Return (x, y) of the center of cell containing provided text 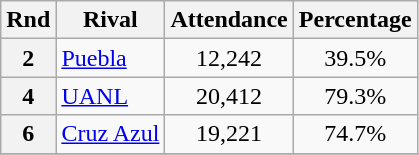
Rnd (28, 20)
20,412 (229, 96)
74.7% (355, 134)
Puebla (110, 58)
2 (28, 58)
19,221 (229, 134)
12,242 (229, 58)
Rival (110, 20)
4 (28, 96)
Attendance (229, 20)
UANL (110, 96)
Cruz Azul (110, 134)
39.5% (355, 58)
Percentage (355, 20)
79.3% (355, 96)
6 (28, 134)
